From the cell containing the given text, extract its center point as [X, Y] coordinate. 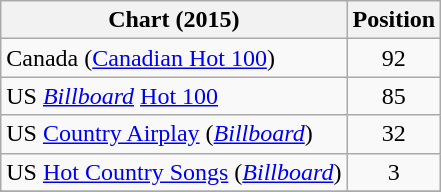
Chart (2015) [174, 20]
32 [394, 134]
US Hot Country Songs (Billboard) [174, 172]
US Country Airplay (Billboard) [174, 134]
Position [394, 20]
3 [394, 172]
US Billboard Hot 100 [174, 96]
92 [394, 58]
Canada (Canadian Hot 100) [174, 58]
85 [394, 96]
